Scan for the cell matching the given text and deliver its (X, Y) coordinate at center. 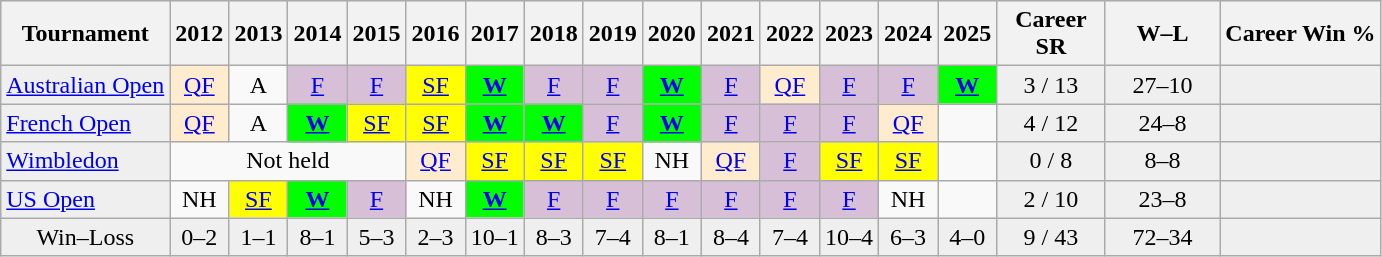
2024 (908, 34)
23–8 (1162, 199)
8–4 (730, 237)
Win–Loss (86, 237)
4–0 (968, 237)
2020 (672, 34)
2013 (258, 34)
2014 (318, 34)
8–3 (554, 237)
10–4 (848, 237)
1–1 (258, 237)
3 / 13 (1052, 85)
French Open (86, 123)
5–3 (376, 237)
4 / 12 (1052, 123)
W–L (1162, 34)
2021 (730, 34)
2017 (494, 34)
2–3 (436, 237)
Not held (288, 161)
2023 (848, 34)
Career Win % (1300, 34)
6–3 (908, 237)
9 / 43 (1052, 237)
24–8 (1162, 123)
Australian Open (86, 85)
72–34 (1162, 237)
2 / 10 (1052, 199)
0 / 8 (1052, 161)
Tournament (86, 34)
2018 (554, 34)
2016 (436, 34)
US Open (86, 199)
8–8 (1162, 161)
2025 (968, 34)
Career SR (1052, 34)
Wimbledon (86, 161)
2012 (200, 34)
2022 (790, 34)
0–2 (200, 237)
10–1 (494, 237)
2015 (376, 34)
27–10 (1162, 85)
2019 (612, 34)
